Output the (x, y) coordinate of the center of the cell containing the given text.  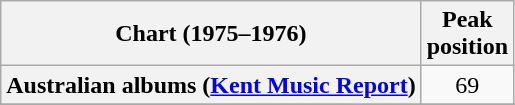
Peakposition (467, 34)
69 (467, 85)
Australian albums (Kent Music Report) (211, 85)
Chart (1975–1976) (211, 34)
